Determine the [x, y] coordinate at the center of the cell enclosing the given text.  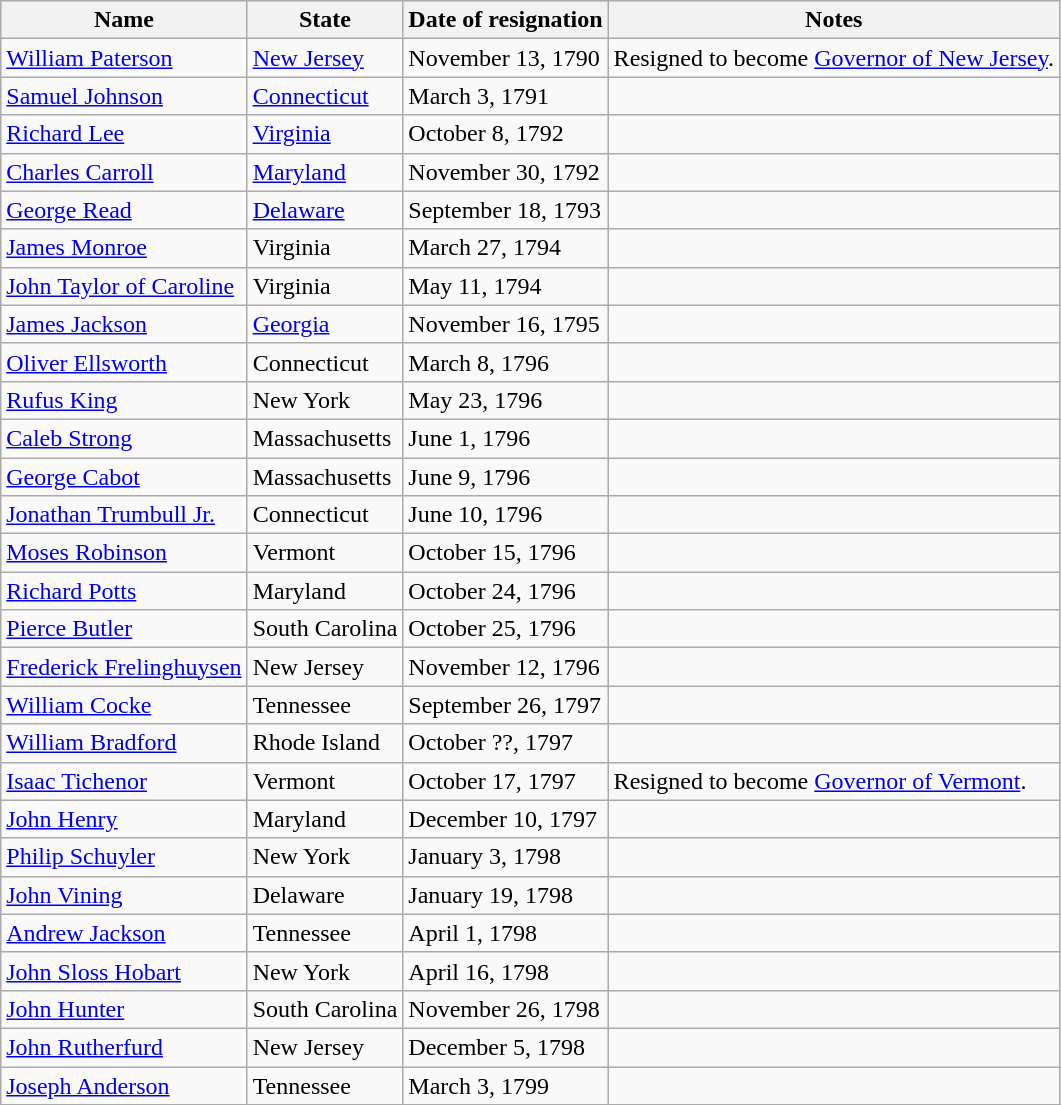
November 16, 1795 [506, 324]
December 5, 1798 [506, 1047]
March 3, 1791 [506, 96]
September 18, 1793 [506, 210]
October 15, 1796 [506, 553]
March 3, 1799 [506, 1085]
Pierce Butler [124, 629]
June 10, 1796 [506, 515]
William Cocke [124, 705]
March 8, 1796 [506, 362]
Moses Robinson [124, 553]
June 1, 1796 [506, 438]
John Rutherfurd [124, 1047]
James Monroe [124, 248]
Rufus King [124, 400]
June 9, 1796 [506, 477]
May 23, 1796 [506, 400]
George Read [124, 210]
Caleb Strong [124, 438]
Philip Schuyler [124, 857]
Andrew Jackson [124, 933]
October 17, 1797 [506, 781]
John Taylor of Caroline [124, 286]
Name [124, 20]
October 25, 1796 [506, 629]
March 27, 1794 [506, 248]
May 11, 1794 [506, 286]
October 24, 1796 [506, 591]
October 8, 1792 [506, 134]
John Henry [124, 819]
September 26, 1797 [506, 705]
December 10, 1797 [506, 819]
William Bradford [124, 743]
John Sloss Hobart [124, 971]
November 30, 1792 [506, 172]
November 13, 1790 [506, 58]
John Hunter [124, 1009]
Resigned to become Governor of New Jersey. [834, 58]
Date of resignation [506, 20]
Isaac Tichenor [124, 781]
April 1, 1798 [506, 933]
Charles Carroll [124, 172]
October ??, 1797 [506, 743]
Samuel Johnson [124, 96]
Jonathan Trumbull Jr. [124, 515]
November 26, 1798 [506, 1009]
John Vining [124, 895]
William Paterson [124, 58]
January 3, 1798 [506, 857]
Richard Potts [124, 591]
Georgia [325, 324]
Oliver Ellsworth [124, 362]
Joseph Anderson [124, 1085]
Richard Lee [124, 134]
James Jackson [124, 324]
November 12, 1796 [506, 667]
Rhode Island [325, 743]
George Cabot [124, 477]
Resigned to become Governor of Vermont. [834, 781]
January 19, 1798 [506, 895]
Frederick Frelinghuysen [124, 667]
State [325, 20]
April 16, 1798 [506, 971]
Notes [834, 20]
